Determine the (X, Y) coordinate at the center of the cell enclosing the given text.  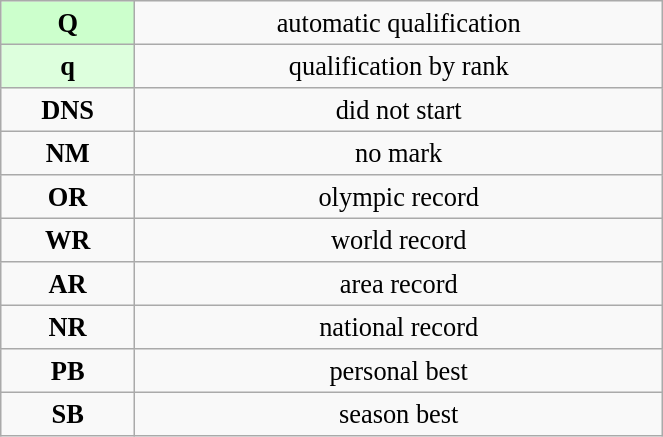
national record (399, 327)
AR (68, 284)
SB (68, 414)
qualification by rank (399, 66)
olympic record (399, 197)
NM (68, 153)
did not start (399, 109)
season best (399, 414)
world record (399, 240)
q (68, 66)
NR (68, 327)
PB (68, 371)
no mark (399, 153)
personal best (399, 371)
automatic qualification (399, 22)
Q (68, 22)
OR (68, 197)
DNS (68, 109)
WR (68, 240)
area record (399, 284)
